Search for the cell housing the specified text and yield its [X, Y] center coordinate. 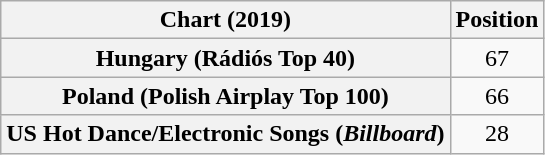
US Hot Dance/Electronic Songs (Billboard) [226, 134]
Hungary (Rádiós Top 40) [226, 58]
Chart (2019) [226, 20]
67 [497, 58]
Poland (Polish Airplay Top 100) [226, 96]
28 [497, 134]
Position [497, 20]
66 [497, 96]
